Output the [X, Y] coordinate of the center of the cell containing the given text.  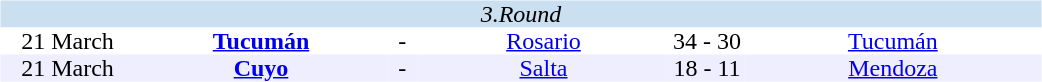
34 - 30 [707, 42]
18 - 11 [707, 68]
Salta [544, 68]
Mendoza [892, 68]
Cuyo [262, 68]
3.Round [520, 14]
Rosario [544, 42]
